Return the [X, Y] coordinate for the center point of the cell that contains the specified text.  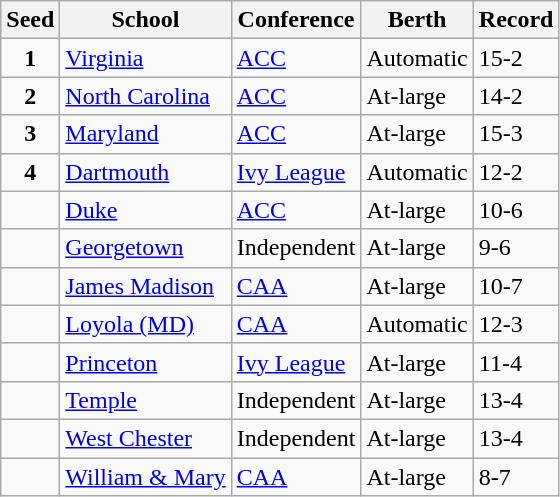
15-2 [516, 58]
10-6 [516, 210]
8-7 [516, 477]
4 [30, 172]
Duke [146, 210]
Princeton [146, 362]
School [146, 20]
1 [30, 58]
12-3 [516, 324]
Loyola (MD) [146, 324]
Georgetown [146, 248]
Conference [296, 20]
12-2 [516, 172]
Virginia [146, 58]
15-3 [516, 134]
Record [516, 20]
Temple [146, 400]
Seed [30, 20]
Dartmouth [146, 172]
William & Mary [146, 477]
11-4 [516, 362]
West Chester [146, 438]
North Carolina [146, 96]
Berth [417, 20]
14-2 [516, 96]
Maryland [146, 134]
2 [30, 96]
3 [30, 134]
9-6 [516, 248]
James Madison [146, 286]
10-7 [516, 286]
